Capture the cell that displays the provided text and extract its [x, y] central coordinate. 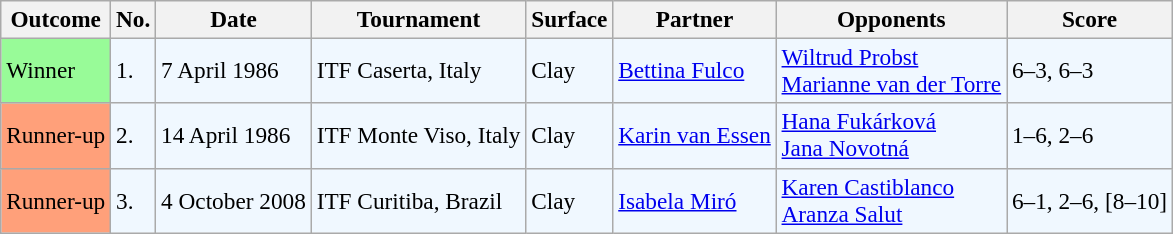
3. [134, 200]
Tournament [418, 19]
ITF Caserta, Italy [418, 70]
1. [134, 70]
14 April 1986 [234, 136]
Hana Fukárková Jana Novotná [891, 136]
1–6, 2–6 [1090, 136]
Karen Castiblanco Aranza Salut [891, 200]
Score [1090, 19]
Wiltrud Probst Marianne van der Torre [891, 70]
No. [134, 19]
2. [134, 136]
Opponents [891, 19]
Partner [694, 19]
Outcome [56, 19]
ITF Monte Viso, Italy [418, 136]
ITF Curitiba, Brazil [418, 200]
6–1, 2–6, [8–10] [1090, 200]
Surface [570, 19]
6–3, 6–3 [1090, 70]
Date [234, 19]
4 October 2008 [234, 200]
Winner [56, 70]
7 April 1986 [234, 70]
Isabela Miró [694, 200]
Karin van Essen [694, 136]
Bettina Fulco [694, 70]
